Determine the (x, y) coordinate at the center of the cell enclosing the given text.  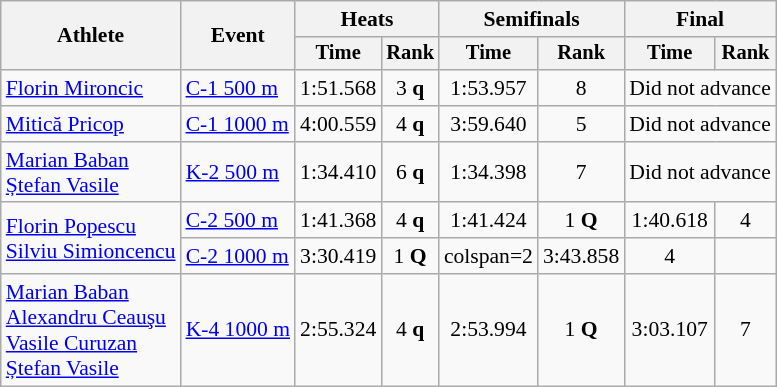
3:30.419 (338, 256)
Final (700, 19)
K-2 500 m (238, 172)
3:03.107 (670, 330)
5 (581, 124)
1:34.398 (488, 172)
Marian BabanAlexandru CeauşuVasile CuruzanȘtefan Vasile (91, 330)
4:00.559 (338, 124)
1:53.957 (488, 88)
6 q (410, 172)
Florin PopescuSilviu Simioncencu (91, 238)
Mitică Pricop (91, 124)
C-2 500 m (238, 221)
1:41.368 (338, 221)
Event (238, 36)
1:41.424 (488, 221)
3 q (410, 88)
Semifinals (532, 19)
1:51.568 (338, 88)
8 (581, 88)
2:53.994 (488, 330)
3:59.640 (488, 124)
1:34.410 (338, 172)
C-2 1000 m (238, 256)
3:43.858 (581, 256)
1:40.618 (670, 221)
colspan=2 (488, 256)
K-4 1000 m (238, 330)
C-1 1000 m (238, 124)
Heats (367, 19)
Florin Mironcic (91, 88)
Athlete (91, 36)
Marian BabanȘtefan Vasile (91, 172)
C-1 500 m (238, 88)
2:55.324 (338, 330)
